Return (x, y) of the center of cell containing provided text 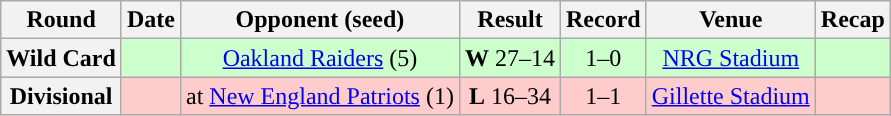
NRG Stadium (730, 58)
Date (150, 20)
Record (604, 20)
Oakland Raiders (5) (320, 58)
Opponent (seed) (320, 20)
Gillette Stadium (730, 96)
Result (510, 20)
Wild Card (62, 58)
L 16–34 (510, 96)
1–0 (604, 58)
1–1 (604, 96)
Round (62, 20)
Recap (852, 20)
at New England Patriots (1) (320, 96)
Divisional (62, 96)
Venue (730, 20)
W 27–14 (510, 58)
